Extract the [X, Y] coordinate from the center of the cell holding the provided text.  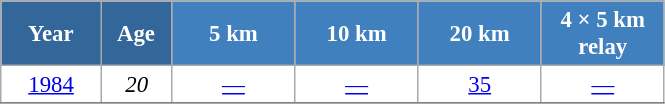
20 km [480, 34]
20 [136, 85]
5 km [234, 34]
4 × 5 km relay [602, 34]
Year [52, 34]
1984 [52, 85]
Age [136, 34]
10 km [356, 34]
35 [480, 85]
